Provide the [x, y] coordinate of the cell's center where the given text is located.  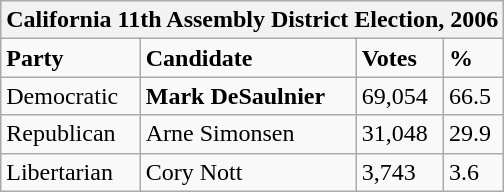
Arne Simonsen [248, 134]
Republican [71, 134]
Mark DeSaulnier [248, 96]
31,048 [400, 134]
Party [71, 58]
% [474, 58]
Cory Nott [248, 172]
3,743 [400, 172]
69,054 [400, 96]
California 11th Assembly District Election, 2006 [252, 20]
3.6 [474, 172]
Candidate [248, 58]
Democratic [71, 96]
Votes [400, 58]
66.5 [474, 96]
Libertarian [71, 172]
29.9 [474, 134]
